For the text-containing cell, return its midpoint in (X, Y) coordinate format. 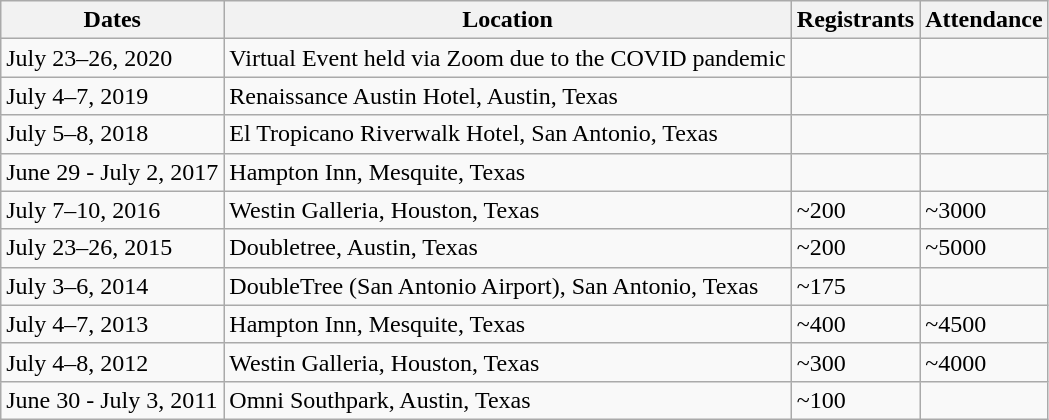
DoubleTree (San Antonio Airport), San Antonio, Texas (508, 286)
July 23–26, 2020 (112, 58)
~5000 (984, 248)
July 4–7, 2013 (112, 324)
July 4–7, 2019 (112, 96)
~175 (855, 286)
June 29 - July 2, 2017 (112, 172)
Attendance (984, 20)
Doubletree, Austin, Texas (508, 248)
~4500 (984, 324)
~3000 (984, 210)
~100 (855, 400)
July 23–26, 2015 (112, 248)
Location (508, 20)
~400 (855, 324)
July 7–10, 2016 (112, 210)
Omni Southpark, Austin, Texas (508, 400)
Renaissance Austin Hotel, Austin, Texas (508, 96)
June 30 - July 3, 2011 (112, 400)
July 4–8, 2012 (112, 362)
July 3–6, 2014 (112, 286)
~300 (855, 362)
Registrants (855, 20)
~4000 (984, 362)
El Tropicano Riverwalk Hotel, San Antonio, Texas (508, 134)
Virtual Event held via Zoom due to the COVID pandemic (508, 58)
Dates (112, 20)
July 5–8, 2018 (112, 134)
